Output the (x, y) coordinate of the center of the cell containing the given text.  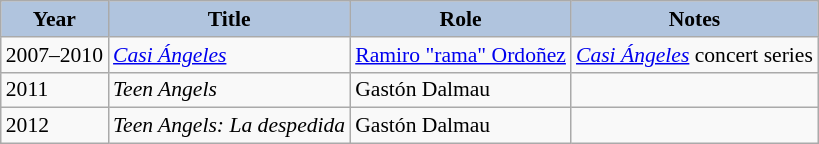
Notes (694, 19)
Casi Ángeles concert series (694, 55)
2007–2010 (54, 55)
Role (460, 19)
Year (54, 19)
2011 (54, 90)
Casi Ángeles (229, 55)
Teen Angels (229, 90)
Ramiro "rama" Ordoñez (460, 55)
Title (229, 19)
Teen Angels: La despedida (229, 126)
2012 (54, 126)
